Extract the [X, Y] coordinate from the center of the cell holding the provided text.  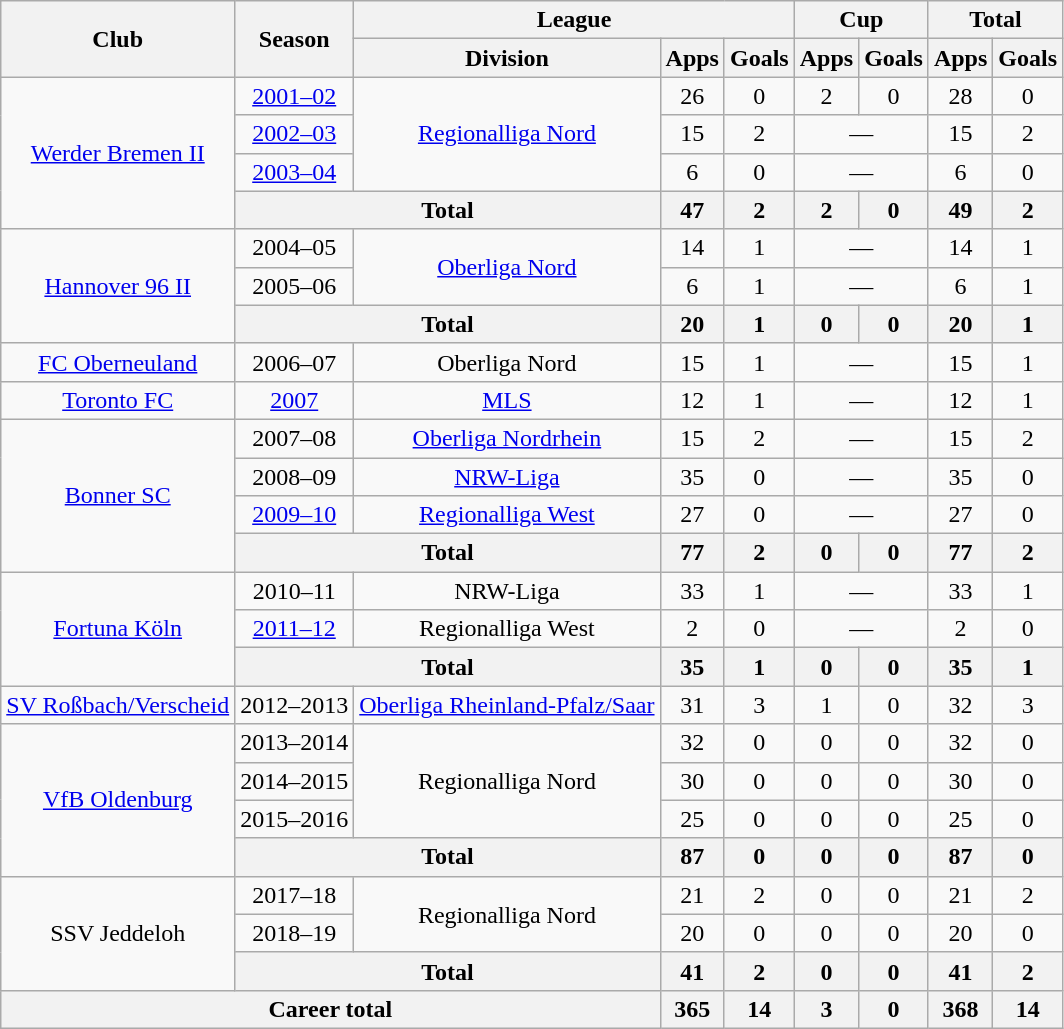
Toronto FC [118, 400]
2005–06 [294, 286]
2013–2014 [294, 743]
2009–10 [294, 515]
SSV Jeddeloh [118, 933]
2001–02 [294, 96]
Season [294, 39]
MLS [507, 400]
Oberliga Rheinland-Pfalz/Saar [507, 705]
31 [692, 705]
League [574, 20]
Werder Bremen II [118, 153]
47 [692, 210]
2015–2016 [294, 819]
SV Roßbach/Verscheid [118, 705]
VfB Oldenburg [118, 800]
2011–12 [294, 629]
2004–05 [294, 248]
365 [692, 1009]
2017–18 [294, 895]
2010–11 [294, 591]
368 [960, 1009]
2008–09 [294, 477]
49 [960, 210]
2014–2015 [294, 781]
26 [692, 96]
2018–19 [294, 933]
Hannover 96 II [118, 286]
2006–07 [294, 362]
Bonner SC [118, 495]
Division [507, 58]
2007–08 [294, 438]
Fortuna Köln [118, 629]
2003–04 [294, 172]
2007 [294, 400]
Club [118, 39]
FC Oberneuland [118, 362]
2002–03 [294, 134]
Oberliga Nordrhein [507, 438]
2012–2013 [294, 705]
28 [960, 96]
Cup [861, 20]
Career total [330, 1009]
